Capture the cell that displays the provided text and extract its (X, Y) central coordinate. 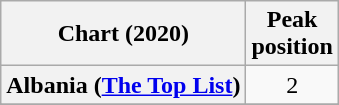
Chart (2020) (124, 34)
Albania (The Top List) (124, 85)
Peakposition (292, 34)
2 (292, 85)
